Output the (X, Y) coordinate of the center of the cell containing the given text.  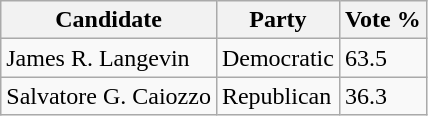
Salvatore G. Caiozzo (109, 96)
63.5 (382, 58)
Democratic (278, 58)
Vote % (382, 20)
Republican (278, 96)
James R. Langevin (109, 58)
Candidate (109, 20)
Party (278, 20)
36.3 (382, 96)
